Extract the (X, Y) coordinate from the center of the cell holding the provided text.  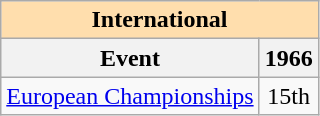
1966 (288, 58)
Event (130, 58)
International (160, 20)
European Championships (130, 96)
15th (288, 96)
